Identify which cell holds the provided text, then report its [x, y] central coordinate. 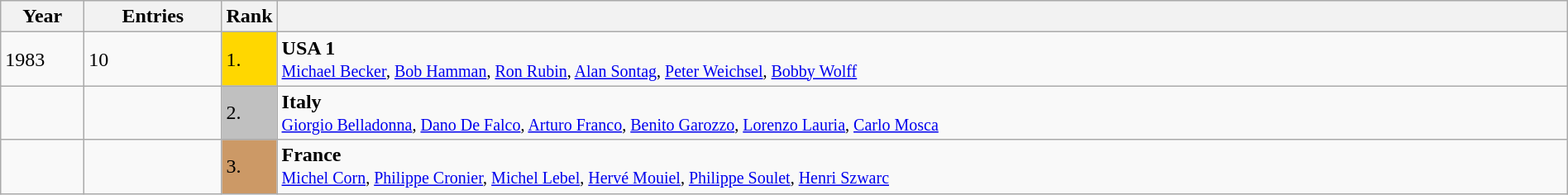
3. [250, 167]
Rank [250, 17]
Entries [153, 17]
FranceMichel Corn, Philippe Cronier, Michel Lebel, Hervé Mouiel, Philippe Soulet, Henri Szwarc [922, 167]
2. [250, 112]
USA 1 Michael Becker, Bob Hamman, Ron Rubin, Alan Sontag, Peter Weichsel, Bobby Wolff [922, 59]
1983 [43, 59]
1. [250, 59]
ItalyGiorgio Belladonna, Dano De Falco, Arturo Franco, Benito Garozzo, Lorenzo Lauria, Carlo Mosca [922, 112]
10 [153, 59]
Year [43, 17]
